Capture the cell that displays the provided text and extract its [X, Y] central coordinate. 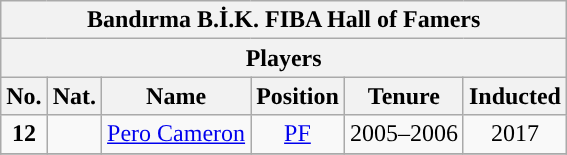
Inducted [514, 96]
2005–2006 [404, 134]
Pero Cameron [176, 134]
PF [298, 134]
2017 [514, 134]
Name [176, 96]
Tenure [404, 96]
Players [284, 58]
No. [24, 96]
Bandırma B.İ.K. FIBA Hall of Famers [284, 20]
Position [298, 96]
Nat. [74, 96]
12 [24, 134]
